Return (X, Y) of the center of cell containing provided text 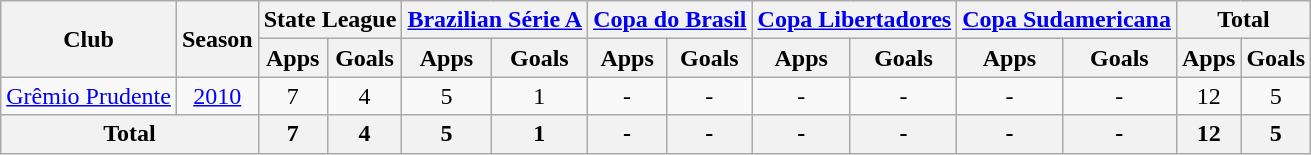
2010 (217, 96)
Copa Sudamericana (1067, 20)
Season (217, 39)
State League (330, 20)
Brazilian Série A (495, 20)
Club (89, 39)
Copa do Brasil (670, 20)
Copa Libertadores (854, 20)
Grêmio Prudente (89, 96)
